Return (x, y) of the center of cell containing provided text 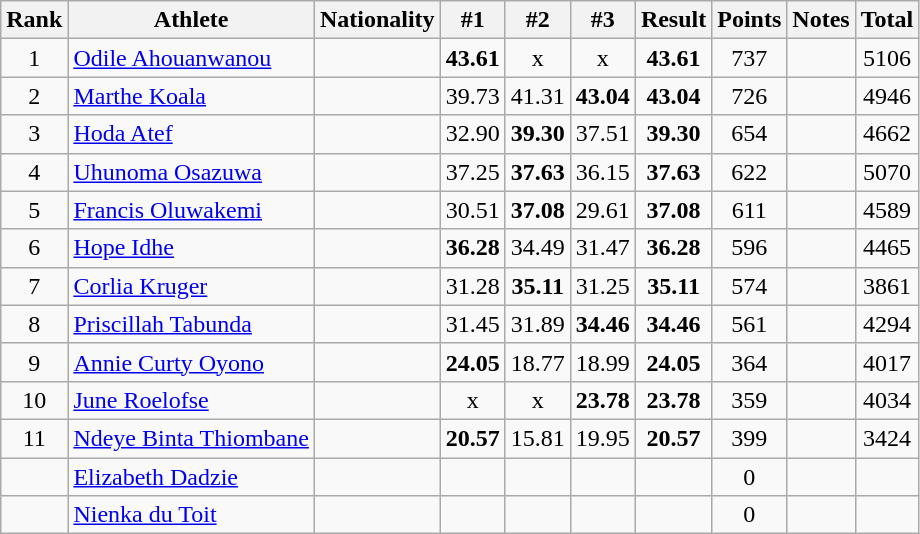
561 (750, 324)
9 (34, 362)
596 (750, 248)
4034 (887, 400)
Hope Idhe (192, 248)
34.49 (538, 248)
Annie Curty Oyono (192, 362)
Nationality (377, 20)
3861 (887, 286)
4662 (887, 134)
574 (750, 286)
2 (34, 96)
5 (34, 210)
39.73 (472, 96)
#1 (472, 20)
18.99 (602, 362)
Marthe Koala (192, 96)
3 (34, 134)
29.61 (602, 210)
June Roelofse (192, 400)
Odile Ahouanwanou (192, 58)
31.25 (602, 286)
622 (750, 172)
Result (673, 20)
Total (887, 20)
31.28 (472, 286)
Nienka du Toit (192, 515)
Points (750, 20)
Ndeye Binta Thiombane (192, 438)
7 (34, 286)
4017 (887, 362)
4589 (887, 210)
18.77 (538, 362)
#3 (602, 20)
15.81 (538, 438)
399 (750, 438)
1 (34, 58)
10 (34, 400)
37.25 (472, 172)
Priscillah Tabunda (192, 324)
611 (750, 210)
#2 (538, 20)
4294 (887, 324)
364 (750, 362)
Athlete (192, 20)
11 (34, 438)
36.15 (602, 172)
Hoda Atef (192, 134)
30.51 (472, 210)
737 (750, 58)
Uhunoma Osazuwa (192, 172)
6 (34, 248)
4465 (887, 248)
Corlia Kruger (192, 286)
3424 (887, 438)
31.45 (472, 324)
Rank (34, 20)
37.51 (602, 134)
19.95 (602, 438)
31.47 (602, 248)
Francis Oluwakemi (192, 210)
359 (750, 400)
5106 (887, 58)
726 (750, 96)
4 (34, 172)
Elizabeth Dadzie (192, 477)
31.89 (538, 324)
Notes (821, 20)
5070 (887, 172)
32.90 (472, 134)
41.31 (538, 96)
4946 (887, 96)
8 (34, 324)
654 (750, 134)
